Determine the (X, Y) coordinate at the center of the cell enclosing the given text.  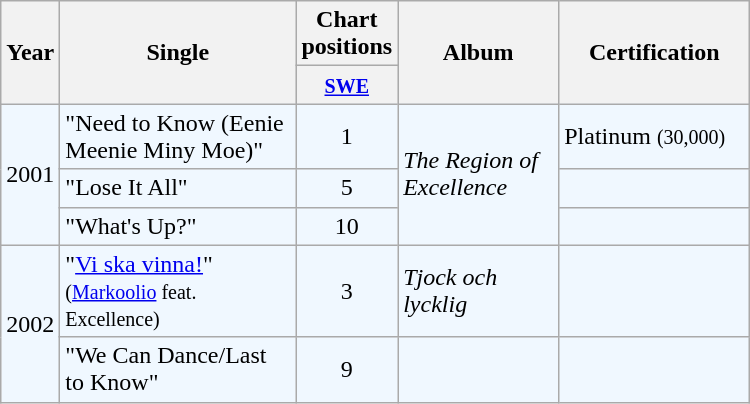
"Lose It All" (178, 188)
"What's Up?" (178, 226)
"Need to Know (Eenie Meenie Miny Moe)" (178, 136)
Year (30, 52)
5 (347, 188)
Tjock och lycklig (478, 291)
2001 (30, 174)
The Region of Excellence (478, 174)
Single (178, 52)
Certification (654, 52)
"Vi ska vinna!" (Markoolio feat. Excellence) (178, 291)
Album (478, 52)
9 (347, 370)
Platinum (30,000) (654, 136)
2002 (30, 324)
"We Can Dance/Last to Know" (178, 370)
Chart positions (347, 34)
SWE (347, 85)
3 (347, 291)
10 (347, 226)
1 (347, 136)
